Capture the cell that displays the provided text and extract its (X, Y) central coordinate. 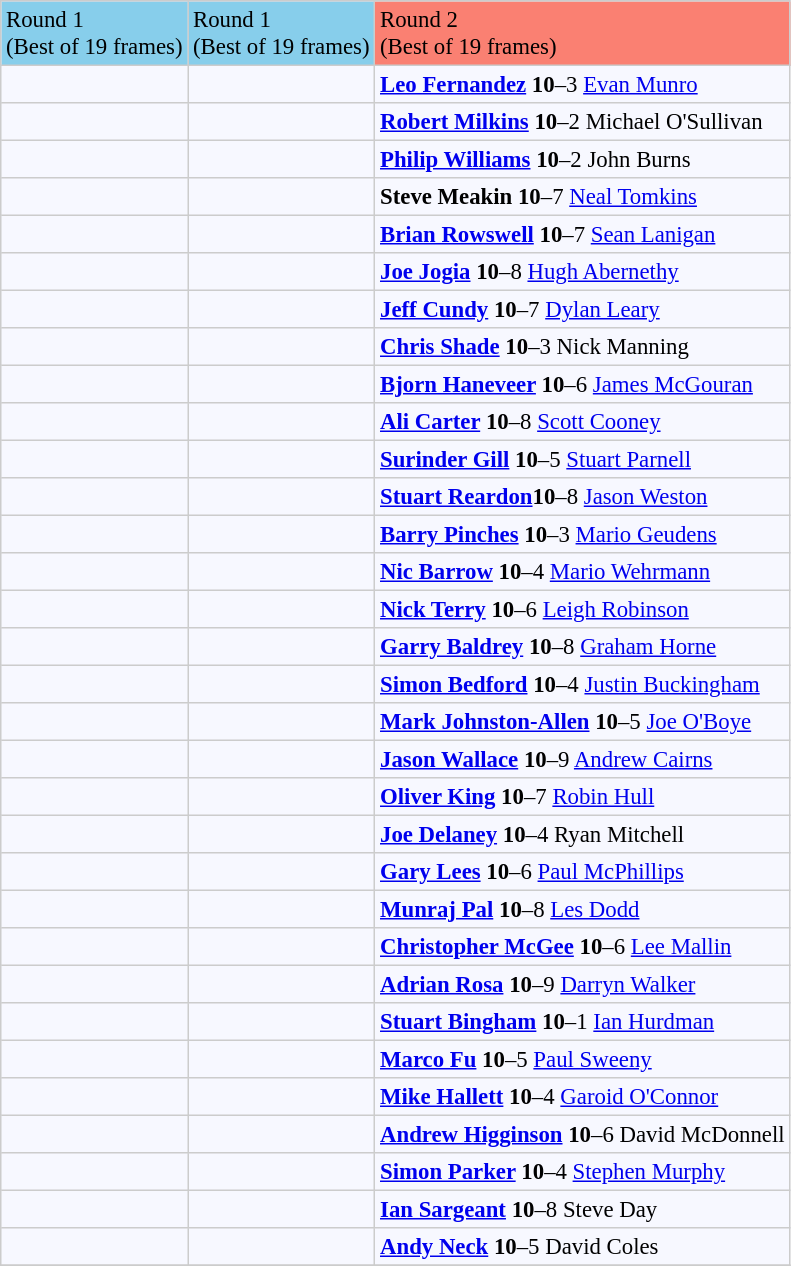
Joe Jogia 10–8 Hugh Abernethy (582, 272)
Andy Neck 10–5 David Coles (582, 1247)
Jeff Cundy 10–7 Dylan Leary (582, 309)
Oliver King 10–7 Robin Hull (582, 797)
Christopher McGee 10–6 Lee Mallin (582, 947)
Simon Parker 10–4 Stephen Murphy (582, 1172)
Joe Delaney 10–4 Ryan Mitchell (582, 834)
Brian Rowswell 10–7 Sean Lanigan (582, 234)
Ian Sargeant 10–8 Steve Day (582, 1209)
Steve Meakin 10–7 Neal Tomkins (582, 197)
Robert Milkins 10–2 Michael O'Sullivan (582, 122)
Round 2(Best of 19 frames) (582, 33)
Adrian Rosa 10–9 Darryn Walker (582, 984)
Gary Lees 10–6 Paul McPhillips (582, 872)
Mike Hallett 10–4 Garoid O'Connor (582, 1097)
Munraj Pal 10–8 Les Dodd (582, 909)
Barry Pinches 10–3 Mario Geudens (582, 534)
Nic Barrow 10–4 Mario Wehrmann (582, 572)
Garry Baldrey 10–8 Graham Horne (582, 647)
Stuart Reardon10–8 Jason Weston (582, 497)
Stuart Bingham 10–1 Ian Hurdman (582, 1022)
Andrew Higginson 10–6 David McDonnell (582, 1134)
Marco Fu 10–5 Paul Sweeny (582, 1059)
Nick Terry 10–6 Leigh Robinson (582, 609)
Jason Wallace 10–9 Andrew Cairns (582, 759)
Bjorn Haneveer 10–6 James McGouran (582, 384)
Ali Carter 10–8 Scott Cooney (582, 422)
Chris Shade 10–3 Nick Manning (582, 347)
Simon Bedford 10–4 Justin Buckingham (582, 684)
Leo Fernandez 10–3 Evan Munro (582, 84)
Philip Williams 10–2 John Burns (582, 159)
Mark Johnston-Allen 10–5 Joe O'Boye (582, 722)
Surinder Gill 10–5 Stuart Parnell (582, 459)
